Determine the (X, Y) coordinate at the center of the cell enclosing the given text.  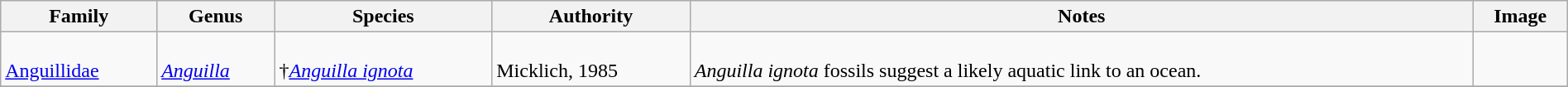
†Anguilla ignota (384, 60)
Genus (216, 17)
Anguillidae (79, 60)
Species (384, 17)
Authority (590, 17)
Family (79, 17)
Anguilla (216, 60)
Anguilla ignota fossils suggest a likely aquatic link to an ocean. (1082, 60)
Micklich, 1985 (590, 60)
Notes (1082, 17)
Image (1520, 17)
